Return the [x, y] coordinate for the center point of the cell that contains the specified text.  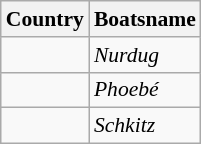
Country [45, 19]
Phoebé [145, 90]
Schkitz [145, 126]
Boatsname [145, 19]
Nurdug [145, 55]
